Capture the cell that displays the provided text and extract its [x, y] central coordinate. 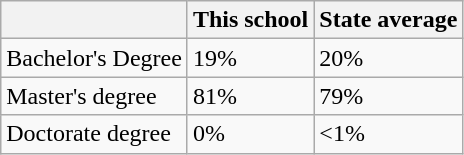
This school [250, 20]
State average [388, 20]
Bachelor's Degree [94, 58]
79% [388, 96]
19% [250, 58]
20% [388, 58]
Master's degree [94, 96]
81% [250, 96]
<1% [388, 134]
Doctorate degree [94, 134]
0% [250, 134]
